Scan for the cell matching the given text and deliver its (x, y) coordinate at center. 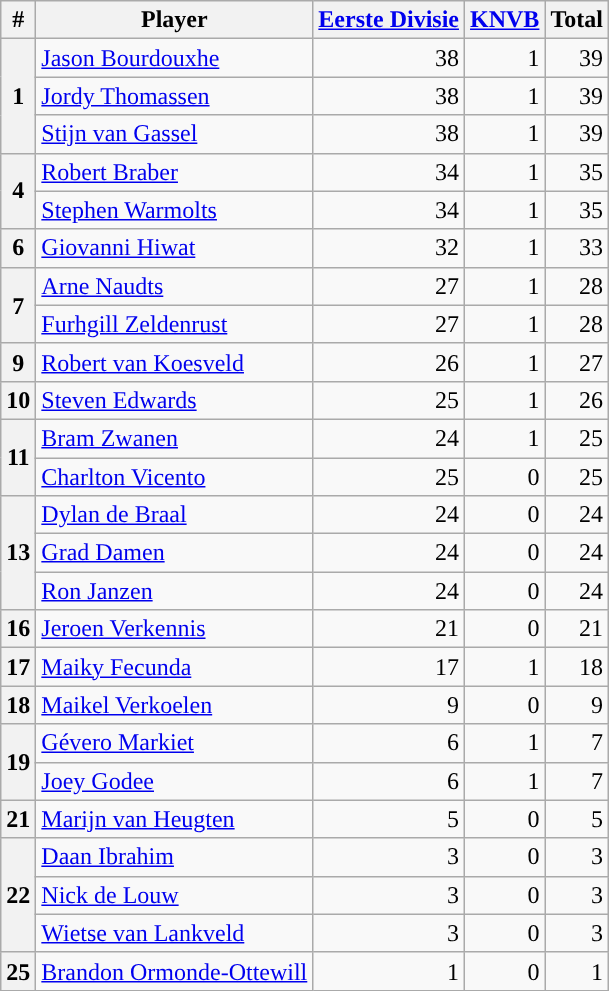
Eerste Divisie (389, 20)
Gévero Markiet (174, 743)
Maikel Verkoelen (174, 705)
KNVB (505, 20)
Dylan de Braal (174, 515)
Wietse van Lankveld (174, 933)
Jordy Thomassen (174, 96)
16 (18, 629)
Daan Ibrahim (174, 857)
Bram Zwanen (174, 438)
Nick de Louw (174, 895)
22 (18, 895)
Furhgill Zeldenrust (174, 324)
Maiky Fecunda (174, 667)
Charlton Vicento (174, 477)
Stephen Warmolts (174, 210)
Marijn van Heugten (174, 819)
Robert van Koesveld (174, 362)
Player (174, 20)
Robert Braber (174, 172)
Arne Naudts (174, 286)
Jeroen Verkennis (174, 629)
Jason Bourdouxhe (174, 58)
11 (18, 457)
Grad Damen (174, 553)
Total (577, 20)
Stijn van Gassel (174, 134)
Steven Edwards (174, 400)
Ron Janzen (174, 591)
Giovanni Hiwat (174, 248)
# (18, 20)
33 (577, 248)
19 (18, 762)
32 (389, 248)
13 (18, 553)
Brandon Ormonde-Ottewill (174, 971)
4 (18, 191)
10 (18, 400)
Joey Godee (174, 781)
